From the cell containing the given text, extract its center point as (X, Y) coordinate. 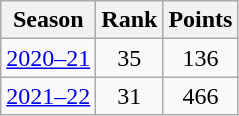
31 (130, 96)
2021–22 (48, 96)
Rank (130, 20)
136 (200, 58)
Season (48, 20)
2020–21 (48, 58)
Points (200, 20)
466 (200, 96)
35 (130, 58)
